Capture the cell that displays the provided text and extract its [x, y] central coordinate. 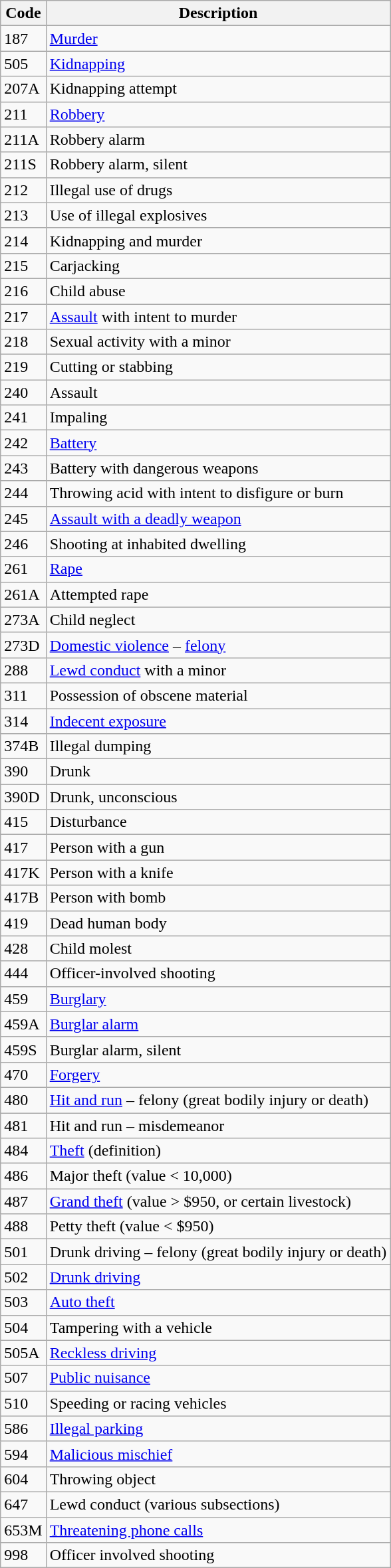
417K [23, 873]
Robbery alarm, silent [218, 165]
Petty theft (value < $950) [218, 1227]
214 [23, 240]
Domestic violence – felony [218, 645]
Drunk driving – felony (great bodily injury or death) [218, 1252]
Use of illegal explosives [218, 215]
Officer involved shooting [218, 1555]
Lewd conduct (various subsections) [218, 1504]
Kidnapping attempt [218, 89]
Malicious mischief [218, 1454]
242 [23, 443]
419 [23, 923]
207A [23, 89]
Murder [218, 39]
Throwing acid with intent to disfigure or burn [218, 493]
Drunk driving [218, 1277]
261A [23, 594]
215 [23, 266]
459S [23, 1049]
Officer-involved shooting [218, 974]
505A [23, 1353]
212 [23, 190]
Battery with dangerous weapons [218, 468]
Battery [218, 443]
Code [23, 13]
503 [23, 1302]
311 [23, 695]
Rape [218, 569]
Assault [218, 392]
586 [23, 1429]
Hit and run – felony (great bodily injury or death) [218, 1100]
459A [23, 1024]
Hit and run – misdemeanor [218, 1126]
481 [23, 1126]
Robbery [218, 114]
Threatening phone calls [218, 1529]
594 [23, 1454]
484 [23, 1151]
261 [23, 569]
240 [23, 392]
390 [23, 772]
Person with a gun [218, 847]
444 [23, 974]
647 [23, 1504]
244 [23, 493]
Illegal parking [218, 1429]
218 [23, 342]
Lewd conduct with a minor [218, 670]
Sexual activity with a minor [218, 342]
314 [23, 721]
Indecent exposure [218, 721]
246 [23, 544]
Possession of obscene material [218, 695]
502 [23, 1277]
Cutting or stabbing [218, 367]
459 [23, 999]
211 [23, 114]
Child neglect [218, 620]
187 [23, 39]
Grand theft (value > $950, or certain livestock) [218, 1201]
Burglary [218, 999]
243 [23, 468]
Robbery alarm [218, 139]
211S [23, 165]
217 [23, 317]
241 [23, 418]
Kidnapping [218, 64]
374B [23, 746]
417 [23, 847]
Illegal use of drugs [218, 190]
Burglar alarm [218, 1024]
Impaling [218, 418]
273A [23, 620]
Dead human body [218, 923]
Theft (definition) [218, 1151]
417B [23, 898]
Burglar alarm, silent [218, 1049]
213 [23, 215]
Person with a knife [218, 873]
487 [23, 1201]
Public nuisance [218, 1378]
Child abuse [218, 291]
Person with bomb [218, 898]
415 [23, 822]
Tampering with a vehicle [218, 1328]
Shooting at inhabited dwelling [218, 544]
Disturbance [218, 822]
Illegal dumping [218, 746]
470 [23, 1075]
211A [23, 139]
Drunk [218, 772]
Kidnapping and murder [218, 240]
273D [23, 645]
653M [23, 1529]
216 [23, 291]
Child molest [218, 948]
Reckless driving [218, 1353]
Forgery [218, 1075]
480 [23, 1100]
Carjacking [218, 266]
245 [23, 519]
Assault with a deadly weapon [218, 519]
486 [23, 1176]
501 [23, 1252]
Major theft (value < 10,000) [218, 1176]
510 [23, 1403]
219 [23, 367]
Description [218, 13]
288 [23, 670]
Assault with intent to murder [218, 317]
507 [23, 1378]
505 [23, 64]
428 [23, 948]
Throwing object [218, 1479]
390D [23, 797]
Drunk, unconscious [218, 797]
Auto theft [218, 1302]
Speeding or racing vehicles [218, 1403]
Attempted rape [218, 594]
488 [23, 1227]
604 [23, 1479]
998 [23, 1555]
504 [23, 1328]
